Capture the cell that displays the provided text and extract its [X, Y] central coordinate. 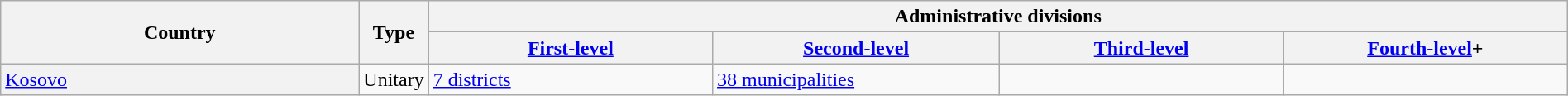
Third-level [1141, 48]
Unitary [394, 79]
Kosovo [180, 79]
Type [394, 32]
Fourth-level+ [1426, 48]
38 municipalities [857, 79]
Country [180, 32]
Second-level [857, 48]
First-level [571, 48]
7 districts [571, 79]
Administrative divisions [997, 17]
